Search for the cell housing the specified text and yield its [X, Y] center coordinate. 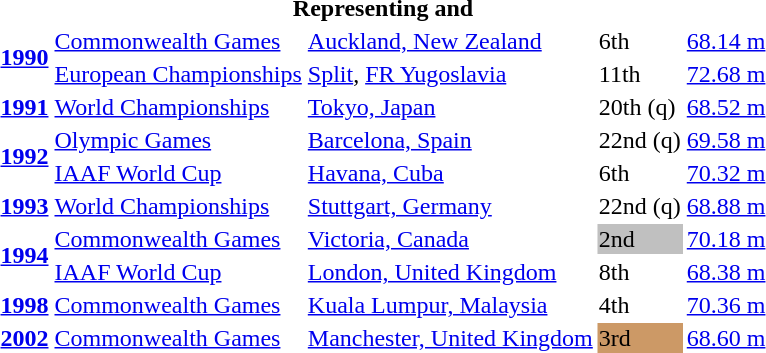
Split, FR Yugoslavia [450, 74]
Manchester, United Kingdom [450, 338]
4th [640, 305]
Stuttgart, Germany [450, 206]
European Championships [178, 74]
Victoria, Canada [450, 239]
8th [640, 272]
3rd [640, 338]
Barcelona, Spain [450, 140]
2nd [640, 239]
Auckland, New Zealand [450, 41]
Kuala Lumpur, Malaysia [450, 305]
Olympic Games [178, 140]
11th [640, 74]
London, United Kingdom [450, 272]
Havana, Cuba [450, 173]
Tokyo, Japan [450, 107]
20th (q) [640, 107]
